For the text-containing cell, return its midpoint in (x, y) coordinate format. 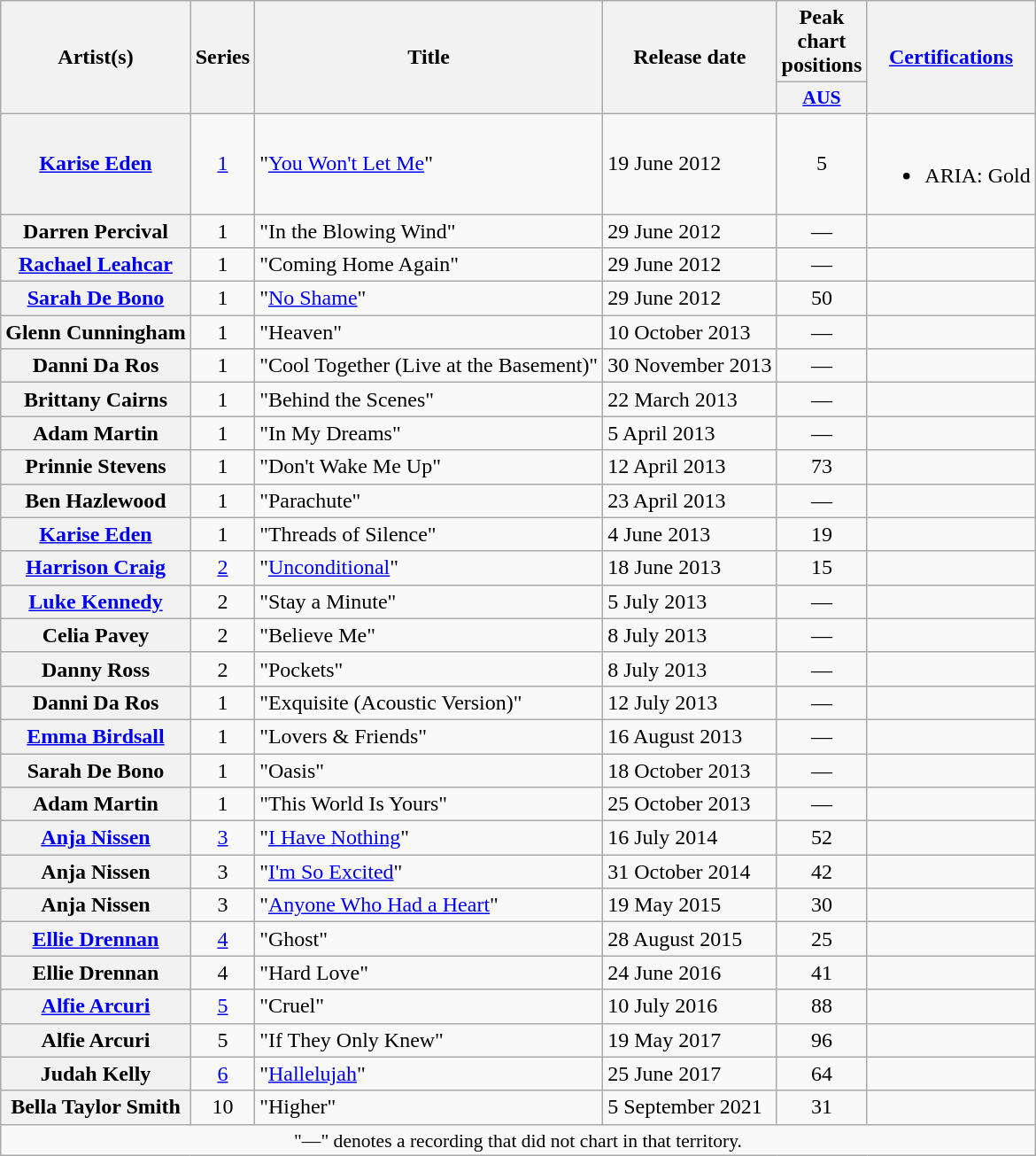
Ben Hazlewood (96, 500)
Bella Taylor Smith (96, 1107)
23 April 2013 (690, 500)
Certifications (951, 58)
24 June 2016 (690, 973)
"No Shame" (429, 299)
12 April 2013 (690, 467)
31 (822, 1107)
"Exquisite (Acoustic Version)" (429, 702)
AUS (822, 98)
Darren Percival (96, 231)
Judah Kelly (96, 1074)
"Believe Me" (429, 635)
"Cool Together (Live at the Basement)" (429, 366)
10 October 2013 (690, 332)
5 April 2013 (690, 433)
"Heaven" (429, 332)
"Cruel" (429, 1006)
ARIA: Gold (951, 163)
"Unconditional" (429, 568)
"—" denotes a recording that did not chart in that territory. (518, 1140)
Peak chart positions (822, 42)
"If They Only Knew" (429, 1040)
25 June 2017 (690, 1074)
12 July 2013 (690, 702)
"Coming Home Again" (429, 265)
16 August 2013 (690, 736)
"Don't Wake Me Up" (429, 467)
"Oasis" (429, 770)
"I'm So Excited" (429, 872)
Luke Kennedy (96, 601)
"Lovers & Friends" (429, 736)
4 June 2013 (690, 534)
15 (822, 568)
"This World Is Yours" (429, 804)
"Hallelujah" (429, 1074)
73 (822, 467)
16 July 2014 (690, 838)
30 November 2013 (690, 366)
"Pockets" (429, 669)
42 (822, 872)
"Higher" (429, 1107)
19 June 2012 (690, 163)
"Parachute" (429, 500)
6 (222, 1074)
"I Have Nothing" (429, 838)
Release date (690, 58)
Brittany Cairns (96, 400)
18 October 2013 (690, 770)
88 (822, 1006)
25 October 2013 (690, 804)
28 August 2015 (690, 939)
Prinnie Stevens (96, 467)
52 (822, 838)
Artist(s) (96, 58)
19 May 2015 (690, 905)
"In My Dreams" (429, 433)
"In the Blowing Wind" (429, 231)
Emma Birdsall (96, 736)
19 May 2017 (690, 1040)
5 July 2013 (690, 601)
Harrison Craig (96, 568)
"Hard Love" (429, 973)
50 (822, 299)
"Behind the Scenes" (429, 400)
Glenn Cunningham (96, 332)
64 (822, 1074)
19 (822, 534)
"You Won't Let Me" (429, 163)
41 (822, 973)
18 June 2013 (690, 568)
22 March 2013 (690, 400)
10 (222, 1107)
5 September 2021 (690, 1107)
Series (222, 58)
30 (822, 905)
"Anyone Who Had a Heart" (429, 905)
Rachael Leahcar (96, 265)
31 October 2014 (690, 872)
Celia Pavey (96, 635)
Title (429, 58)
96 (822, 1040)
10 July 2016 (690, 1006)
Danny Ross (96, 669)
"Stay a Minute" (429, 601)
"Ghost" (429, 939)
25 (822, 939)
"Threads of Silence" (429, 534)
